Search for the cell housing the specified text and yield its (X, Y) center coordinate. 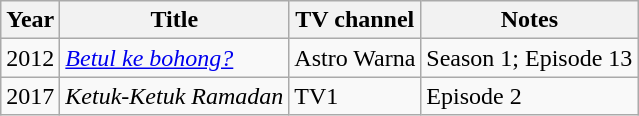
TV channel (355, 20)
Episode 2 (530, 96)
Year (30, 20)
2012 (30, 58)
Astro Warna (355, 58)
2017 (30, 96)
Ketuk-Ketuk Ramadan (174, 96)
Title (174, 20)
TV1 (355, 96)
Season 1; Episode 13 (530, 58)
Betul ke bohong? (174, 58)
Notes (530, 20)
